Find where the given text appears and provide that cell's center as [X, Y] coordinate. 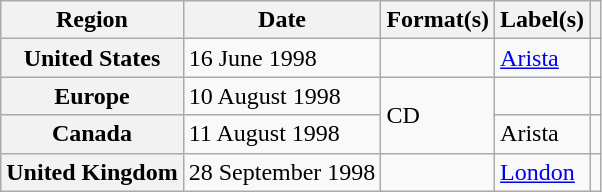
Label(s) [542, 20]
28 September 1998 [282, 172]
CD [438, 115]
Format(s) [438, 20]
United Kingdom [92, 172]
Date [282, 20]
16 June 1998 [282, 58]
10 August 1998 [282, 96]
Region [92, 20]
United States [92, 58]
London [542, 172]
Europe [92, 96]
11 August 1998 [282, 134]
Canada [92, 134]
